Capture the cell that displays the provided text and extract its (x, y) central coordinate. 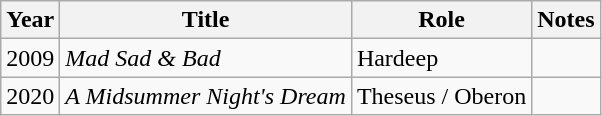
Notes (566, 20)
Theseus / Oberon (441, 96)
Year (30, 20)
Title (206, 20)
2009 (30, 58)
2020 (30, 96)
Role (441, 20)
A Midsummer Night's Dream (206, 96)
Mad Sad & Bad (206, 58)
Hardeep (441, 58)
